Extract the [X, Y] coordinate from the center of the cell holding the provided text.  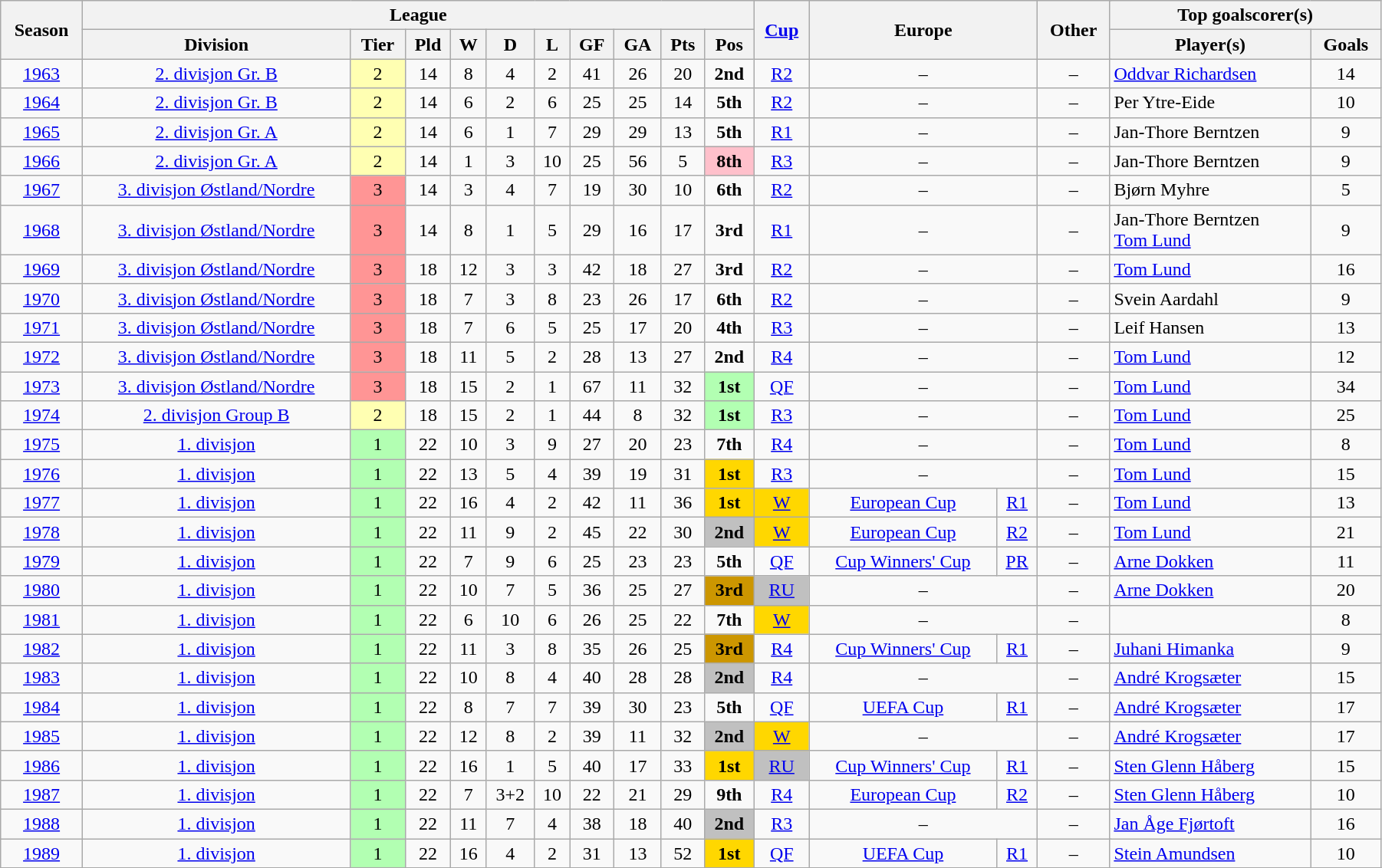
9th [729, 794]
1986 [41, 765]
1969 [41, 269]
Pos [729, 44]
Juhani Himanka [1210, 649]
38 [592, 824]
Jan Åge Fjørtoft [1210, 824]
52 [683, 853]
4th [729, 327]
1975 [41, 445]
1989 [41, 853]
PR [1017, 561]
1983 [41, 678]
Stein Amundsen [1210, 853]
8th [729, 161]
Pld [428, 44]
Player(s) [1210, 44]
Other [1073, 30]
45 [592, 532]
41 [592, 74]
Division [216, 44]
44 [592, 416]
34 [1345, 386]
1984 [41, 707]
35 [592, 649]
Svein Aardahl [1210, 298]
1966 [41, 161]
1980 [41, 590]
L [552, 44]
1972 [41, 357]
1977 [41, 503]
1968 [41, 230]
Pts [683, 44]
2. divisjon Group B [216, 416]
Bjørn Myhre [1210, 190]
Top goalscorer(s) [1245, 15]
Goals [1345, 44]
1987 [41, 794]
3+2 [511, 794]
League [418, 15]
1964 [41, 103]
Jan-Thore Berntzen Tom Lund [1210, 230]
GA [638, 44]
GF [592, 44]
1978 [41, 532]
33 [683, 765]
Oddvar Richardsen [1210, 74]
Season [41, 30]
67 [592, 386]
D [511, 44]
1973 [41, 386]
1981 [41, 620]
56 [638, 161]
1971 [41, 327]
1965 [41, 132]
1988 [41, 824]
1963 [41, 74]
Tier [377, 44]
Europe [923, 30]
1982 [41, 649]
1979 [41, 561]
1974 [41, 416]
1985 [41, 736]
1976 [41, 474]
Per Ytre-Eide [1210, 103]
1970 [41, 298]
Cup [781, 30]
Leif Hansen [1210, 327]
1967 [41, 190]
